Identify which cell holds the provided text, then report its (x, y) central coordinate. 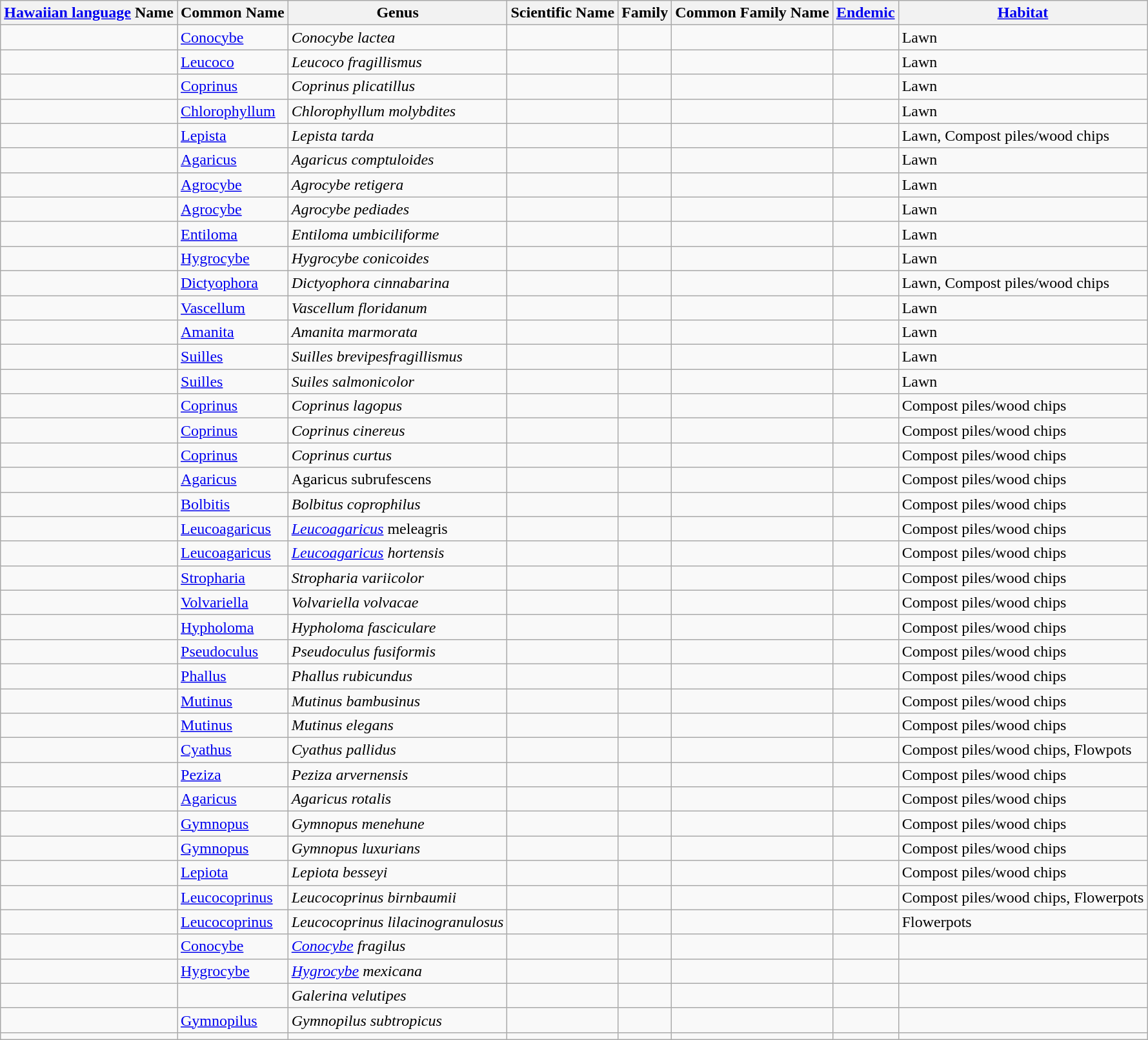
Volvariella volvacae (398, 602)
Agaricus subrufescens (398, 480)
Leucocoprinus birnbaumii (398, 897)
Entiloma (232, 234)
Hygrocybe mexicana (398, 971)
Bolbitis (232, 504)
Gymnopilus (232, 1020)
Coprinus cinereus (398, 431)
Agaricus comptuloides (398, 160)
Peziza arvernensis (398, 775)
Amanita (232, 332)
Gymnopus luxurians (398, 848)
Leucoagaricus meleagris (398, 529)
Dictyophora cinnabarina (398, 283)
Compost piles/wood chips, Flowpots (1023, 750)
Conocybe lactea (398, 37)
Cyathus pallidus (398, 750)
Galerina velutipes (398, 995)
Pseudoculus (232, 651)
Lepiota (232, 873)
Habitat (1023, 13)
Agrocybe retigera (398, 185)
Hawaiian language Name (89, 13)
Chlorophyllum molybdites (398, 111)
Conocybe fragilus (398, 946)
Leucoco (232, 62)
Chlorophyllum (232, 111)
Vascellum floridanum (398, 308)
Leucoco fragillismus (398, 62)
Volvariella (232, 602)
Mutinus bambusinus (398, 700)
Stropharia variicolor (398, 578)
Peziza (232, 775)
Leucoagaricus hortensis (398, 553)
Coprinus lagopus (398, 406)
Hypholoma fasciculare (398, 627)
Lepista tarda (398, 136)
Amanita marmorata (398, 332)
Lepista (232, 136)
Pseudoculus fusiformis (398, 651)
Gymnopilus subtropicus (398, 1020)
Suilles brevipesfragillismus (398, 357)
Hygrocybe conicoides (398, 258)
Vascellum (232, 308)
Coprinus plicatillus (398, 87)
Mutinus elegans (398, 726)
Phallus rubicundus (398, 676)
Agaricus rotalis (398, 799)
Family (645, 13)
Flowerpots (1023, 922)
Entiloma umbiciliforme (398, 234)
Phallus (232, 676)
Suiles salmonicolor (398, 382)
Compost piles/wood chips, Flowerpots (1023, 897)
Dictyophora (232, 283)
Common Family Name (752, 13)
Cyathus (232, 750)
Scientific Name (563, 13)
Genus (398, 13)
Bolbitus coprophilus (398, 504)
Lepiota besseyi (398, 873)
Coprinus curtus (398, 455)
Stropharia (232, 578)
Agrocybe pediades (398, 209)
Hypholoma (232, 627)
Common Name (232, 13)
Leucocoprinus lilacinogranulosus (398, 922)
Endemic (865, 13)
Gymnopus menehune (398, 824)
